Find where the given text appears and provide that cell's center as [X, Y] coordinate. 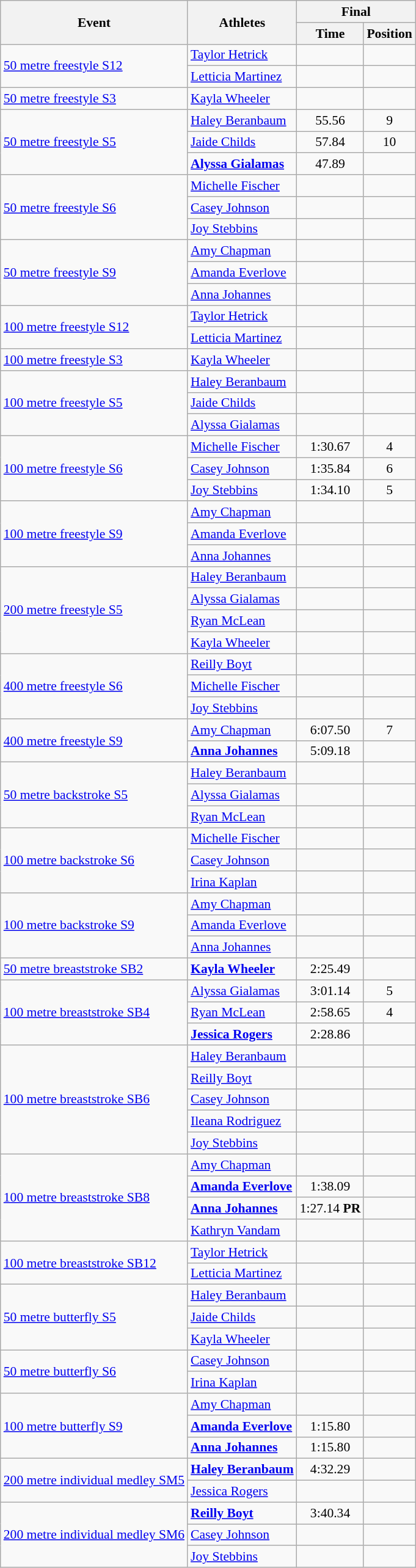
400 metre freestyle S9 [94, 740]
2:25.49 [330, 969]
Final [356, 12]
4:32.29 [330, 1470]
1:38.09 [330, 1187]
100 metre freestyle S3 [94, 360]
55.56 [330, 120]
1:35.84 [330, 469]
100 metre breaststroke SB8 [94, 1197]
50 metre freestyle S12 [94, 66]
9 [389, 120]
400 metre freestyle S6 [94, 687]
100 metre freestyle S9 [94, 534]
50 metre butterfly S6 [94, 1372]
Kathryn Vandam [242, 1230]
Event [94, 22]
100 metre freestyle S12 [94, 327]
100 metre breaststroke SB6 [94, 1099]
7 [389, 730]
1:30.67 [330, 447]
3:01.14 [330, 991]
50 metre butterfly S5 [94, 1317]
10 [389, 142]
50 metre freestyle S5 [94, 142]
50 metre freestyle S9 [94, 272]
100 metre freestyle S6 [94, 469]
47.89 [330, 164]
1:34.10 [330, 490]
100 metre backstroke S9 [94, 926]
2:28.86 [330, 1035]
1:27.14 PR [330, 1209]
2:58.65 [330, 1013]
Time [330, 34]
6:07.50 [330, 730]
100 metre butterfly S9 [94, 1426]
50 metre breaststroke SB2 [94, 969]
Ileana Rodriguez [242, 1121]
100 metre breaststroke SB12 [94, 1263]
Athletes [242, 22]
100 metre breaststroke SB4 [94, 1013]
50 metre freestyle S6 [94, 208]
50 metre backstroke S5 [94, 795]
3:40.34 [330, 1513]
100 metre backstroke S6 [94, 860]
5:09.18 [330, 751]
50 metre freestyle S3 [94, 99]
57.84 [330, 142]
200 metre freestyle S5 [94, 610]
200 metre individual medley SM5 [94, 1481]
200 metre individual medley SM6 [94, 1534]
100 metre freestyle S5 [94, 403]
Position [389, 34]
6 [389, 469]
